Determine the [X, Y] coordinate at the center of the cell enclosing the given text.  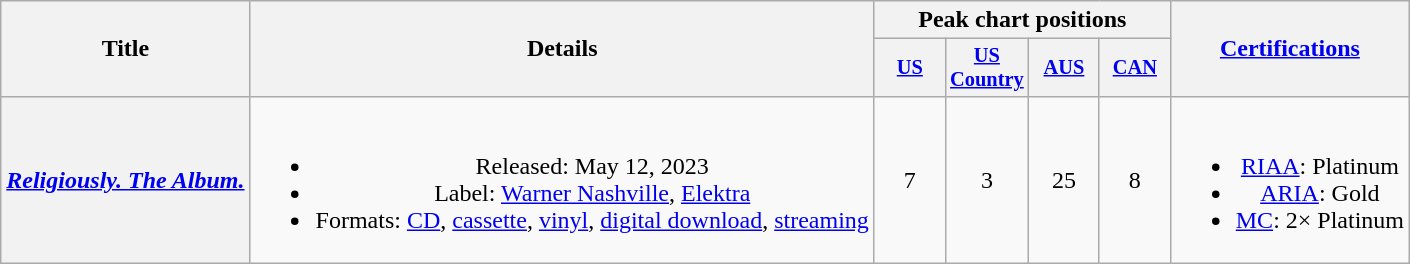
US [910, 68]
AUS [1064, 68]
Peak chart positions [1022, 20]
Released: May 12, 2023Label: Warner Nashville, ElektraFormats: CD, cassette, vinyl, digital download, streaming [562, 180]
7 [910, 180]
3 [986, 180]
25 [1064, 180]
Details [562, 49]
CAN [1134, 68]
Religiously. The Album. [126, 180]
8 [1134, 180]
RIAA: PlatinumARIA: GoldMC: 2× Platinum [1290, 180]
US Country [986, 68]
Title [126, 49]
Certifications [1290, 49]
